Return the [x, y] coordinate for the center point of the cell that contains the specified text.  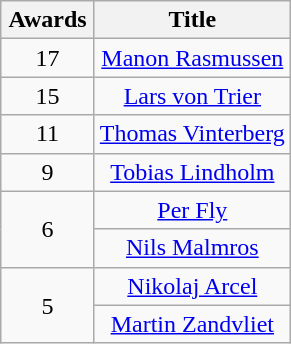
Martin Zandvliet [192, 324]
Thomas Vinterberg [192, 134]
Lars von Trier [192, 96]
Nils Malmros [192, 248]
Title [192, 20]
Nikolaj Arcel [192, 286]
Manon Rasmussen [192, 58]
11 [48, 134]
15 [48, 96]
17 [48, 58]
6 [48, 229]
Per Fly [192, 210]
Awards [48, 20]
9 [48, 172]
Tobias Lindholm [192, 172]
5 [48, 305]
